Pinpoint the cell where the given text exists, returning its [X, Y] midpoint coordinate. 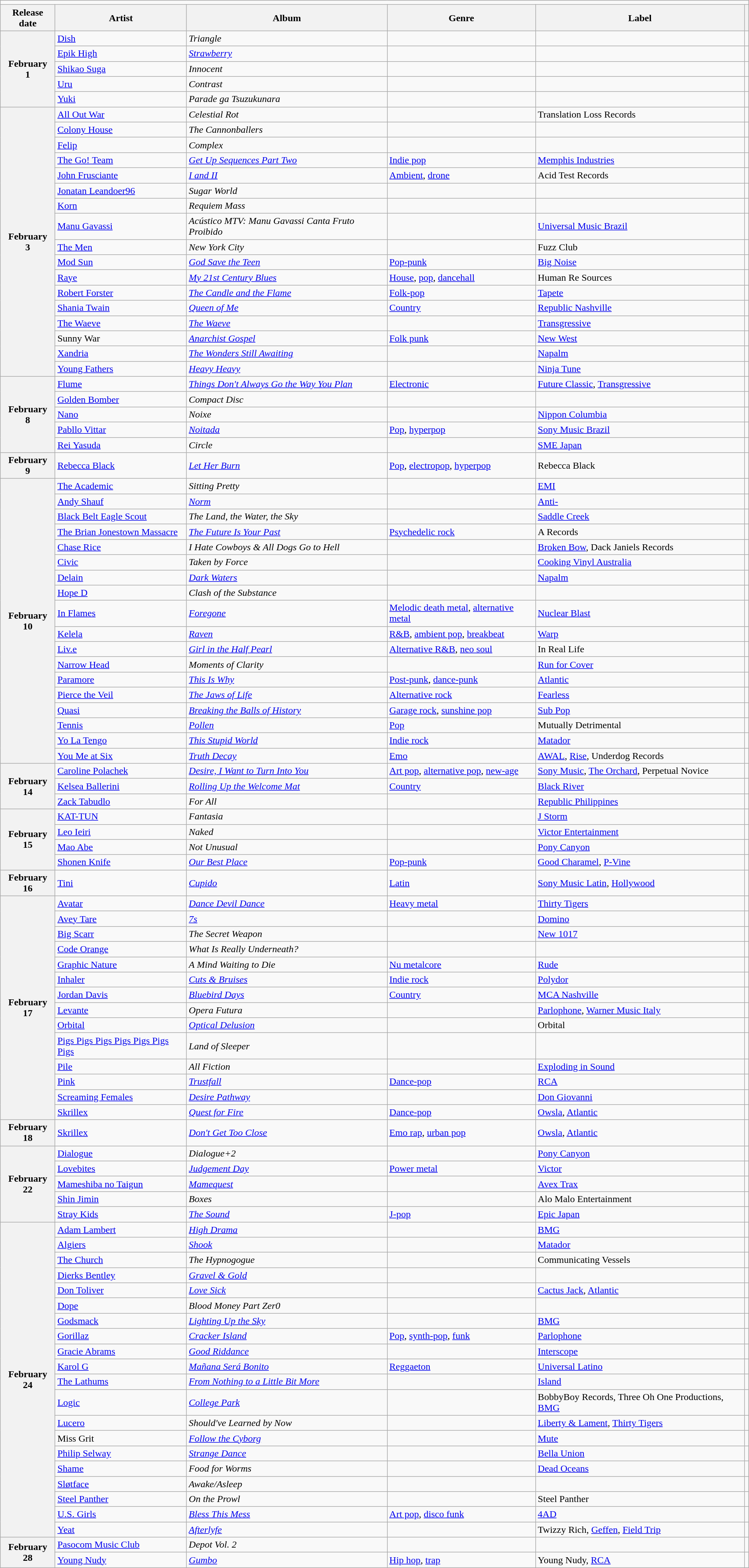
Complex [286, 145]
Alo Malo Entertainment [640, 1199]
Mutually Detrimental [640, 725]
Code Orange [121, 949]
Anti- [640, 501]
Lucero [121, 1423]
Translation Loss Records [640, 114]
Victor [640, 1169]
All Out War [121, 114]
Liberty & Lament, Thirty Tigers [640, 1423]
Manu Gavassi [121, 226]
Kelsea Ballerini [121, 786]
Xandria [121, 354]
A Records [640, 532]
Should've Learned by Now [286, 1423]
The Go! Team [121, 160]
February3 [28, 242]
Naked [286, 832]
The Hypnogogue [286, 1260]
The Lathums [121, 1382]
Contrast [286, 84]
Avey Tare [121, 919]
Strawberry [286, 54]
Epic Japan [640, 1214]
Saddle Creek [640, 517]
Emo rap, urban pop [462, 1133]
Art pop, disco funk [462, 1514]
Civic [121, 562]
Depot Vol. 2 [286, 1545]
Graphic Nature [121, 964]
Kelela [121, 634]
Golden Bomber [121, 399]
AWAL, Rise, Underdog Records [640, 756]
Universal Latino [640, 1366]
Run for Cover [640, 664]
Genre [462, 18]
I and II [286, 175]
February9 [28, 465]
Clash of the Substance [286, 593]
Don't Get Too Close [286, 1133]
Celestial Rot [286, 114]
KAT-TUN [121, 817]
Judgement Day [286, 1169]
Moments of Clarity [286, 664]
Caroline Polachek [121, 771]
Optical Delusion [286, 1025]
New West [640, 338]
Noixe [286, 414]
Sløtface [121, 1484]
Nano [121, 414]
Flume [121, 384]
Quest for Fire [286, 1112]
Black River [640, 786]
Atlantic [640, 679]
Release date [28, 18]
Algiers [121, 1245]
Emo [462, 756]
Avex Trax [640, 1184]
Leo Ieiri [121, 832]
Sunny War [121, 338]
House, pop, dancehall [462, 278]
College Park [286, 1402]
The Secret Weapon [286, 934]
Mamequest [286, 1184]
Raye [121, 278]
Post-punk, dance-punk [462, 679]
February18 [28, 1133]
February24 [28, 1380]
Acid Test Records [640, 175]
Big Noise [640, 262]
Quasi [121, 710]
Young Fathers [121, 369]
The Wonders Still Awaiting [286, 354]
The Men [121, 247]
Gumbo [286, 1560]
Foregone [286, 613]
Bluebird Days [286, 995]
Strange Dance [286, 1453]
Cuts & Bruises [286, 980]
Tini [121, 883]
Heavy Heavy [286, 369]
The Church [121, 1260]
Lovebites [121, 1169]
February1 [28, 69]
Cracker Island [286, 1336]
Rei Yasuda [121, 445]
February14 [28, 786]
Dope [121, 1306]
The Cannonballers [286, 130]
Electronic [462, 384]
Queen of Me [286, 308]
Land of Sleeper [286, 1046]
Cupido [286, 883]
Memphis Industries [640, 160]
Black Belt Eagle Scout [121, 517]
What Is Really Underneath? [286, 949]
Bless This Mess [286, 1514]
In Real Life [640, 649]
Good Riddance [286, 1351]
Screaming Females [121, 1097]
Philip Selway [121, 1453]
Bella Union [640, 1453]
Dish [121, 38]
New 1017 [640, 934]
Parade ga Tsuzukunara [286, 99]
Karol G [121, 1366]
New York City [286, 247]
Robert Forster [121, 293]
Broken Bow, Dack Janiels Records [640, 547]
Stray Kids [121, 1214]
Jordan Davis [121, 995]
Adam Lambert [121, 1230]
Domino [640, 919]
Tennis [121, 725]
Raven [286, 634]
Ninja Tune [640, 369]
Victor Entertainment [640, 832]
Awake/Asleep [286, 1484]
John Frusciante [121, 175]
Pabllo Vittar [121, 429]
Gorillaz [121, 1336]
Republic Philippines [640, 801]
Liv.e [121, 649]
Tapete [640, 293]
Album [286, 18]
Truth Decay [286, 756]
Our Best Place [286, 862]
Noitada [286, 429]
Uru [121, 84]
Interscope [640, 1351]
Dead Oceans [640, 1468]
Fuzz Club [640, 247]
Norm [286, 501]
Pasocom Music Club [121, 1545]
Psychedelic rock [462, 532]
The Jaws of Life [286, 695]
This Is Why [286, 679]
Levante [121, 1010]
Pop, electropop, hyperpop [462, 465]
A Mind Waiting to Die [286, 964]
February15 [28, 839]
Shania Twain [121, 308]
Young Nudy [121, 1560]
Garage rock, sunshine pop [462, 710]
Shin Jimin [121, 1199]
MCA Nashville [640, 995]
Dark Waters [286, 577]
Colony House [121, 130]
Future Classic, Transgressive [640, 384]
Pierce the Veil [121, 695]
Girl in the Half Pearl [286, 649]
Transgressive [640, 323]
Opera Futura [286, 1010]
Cactus Jack, Atlantic [640, 1290]
February22 [28, 1184]
Korn [121, 206]
Let Her Burn [286, 465]
Alternative R&B, neo soul [462, 649]
February8 [28, 414]
Don Giovanni [640, 1097]
Desire, I Want to Turn Into You [286, 771]
Get Up Sequences Part Two [286, 160]
Sony Music Latin, Hollywood [640, 883]
Sub Pop [640, 710]
February28 [28, 1552]
Sitting Pretty [286, 486]
Pigs Pigs Pigs Pigs Pigs Pigs Pigs [121, 1046]
Mameshiba no Taigun [121, 1184]
Shook [286, 1245]
Don Toliver [121, 1290]
Things Don't Always Go the Way You Plan [286, 384]
Boxes [286, 1199]
Pink [121, 1082]
Fearless [640, 695]
For All [286, 801]
Hip hop, trap [462, 1560]
On the Prowl [286, 1499]
4AD [640, 1514]
Nippon Columbia [640, 414]
Breaking the Balls of History [286, 710]
Folk-pop [462, 293]
Dance Devil Dance [286, 903]
Mod Sun [121, 262]
Gravel & Gold [286, 1275]
Circle [286, 445]
Triangle [286, 38]
Thirty Tigers [640, 903]
Yo La Tengo [121, 741]
You Me at Six [121, 756]
Warp [640, 634]
In Flames [121, 613]
Hope D [121, 593]
Melodic death metal, alternative metal [462, 613]
Shonen Knife [121, 862]
Compact Disc [286, 399]
The Land, the Water, the Sky [286, 517]
Lighting Up the Sky [286, 1321]
7s [286, 919]
Parlophone, Warner Music Italy [640, 1010]
This Stupid World [286, 741]
Pile [121, 1067]
Dialogue+2 [286, 1153]
February16 [28, 883]
Not Unusual [286, 847]
Nu metalcore [462, 964]
Shame [121, 1468]
Twizzy Rich, Geffen, Field Trip [640, 1530]
Avatar [121, 903]
Good Charamel, P-Vine [640, 862]
God Save the Teen [286, 262]
Pop, hyperpop [462, 429]
Indie pop [462, 160]
Communicating Vessels [640, 1260]
Mute [640, 1438]
Mao Abe [121, 847]
My 21st Century Blues [286, 278]
Exploding in Sound [640, 1067]
Follow the Cyborg [286, 1438]
Food for Worms [286, 1468]
Art pop, alternative pop, new-age [462, 771]
SME Japan [640, 445]
Afterlyfe [286, 1530]
Taken by Force [286, 562]
Ambient, drone [462, 175]
J Storm [640, 817]
The Brian Jonestown Massacre [121, 532]
Island [640, 1382]
Parlophone [640, 1336]
Yeat [121, 1530]
Artist [121, 18]
Narrow Head [121, 664]
Alternative rock [462, 695]
Dialogue [121, 1153]
Gracie Abrams [121, 1351]
J-pop [462, 1214]
Yuki [121, 99]
From Nothing to a Little Bit More [286, 1382]
Sony Music, The Orchard, Perpetual Novice [640, 771]
Cooking Vinyl Australia [640, 562]
Big Scarr [121, 934]
Polydor [640, 980]
Delain [121, 577]
I Hate Cowboys & All Dogs Go to Hell [286, 547]
Folk punk [462, 338]
Innocent [286, 69]
Inhaler [121, 980]
Love Sick [286, 1290]
Universal Music Brazil [640, 226]
Zack Tabudlo [121, 801]
Mañana Será Bonito [286, 1366]
Heavy metal [462, 903]
Dierks Bentley [121, 1275]
All Fiction [286, 1067]
Miss Grit [121, 1438]
R&B, ambient pop, breakbeat [462, 634]
Logic [121, 1402]
The Candle and the Flame [286, 293]
Power metal [462, 1169]
The Future Is Your Past [286, 532]
High Drama [286, 1230]
Desire Pathway [286, 1097]
Blood Money Part Zer0 [286, 1306]
Human Re Sources [640, 278]
U.S. Girls [121, 1514]
Young Nudy, RCA [640, 1560]
Trustfall [286, 1082]
EMI [640, 486]
Anarchist Gospel [286, 338]
Requiem Mass [286, 206]
Pop [462, 725]
Pollen [286, 725]
Republic Nashville [640, 308]
Pop, synth-pop, funk [462, 1336]
Latin [462, 883]
Fantasia [286, 817]
Felip [121, 145]
BobbyBoy Records, Three Oh One Productions, BMG [640, 1402]
Jonatan Leandoer96 [121, 191]
Reggaeton [462, 1366]
Paramore [121, 679]
Acústico MTV: Manu Gavassi Canta Fruto Proibido [286, 226]
Andy Shauf [121, 501]
Epik High [121, 54]
Godsmack [121, 1321]
RCA [640, 1082]
February10 [28, 621]
Nuclear Blast [640, 613]
The Academic [121, 486]
Rude [640, 964]
Sugar World [286, 191]
Sony Music Brazil [640, 429]
Rolling Up the Welcome Mat [286, 786]
The Sound [286, 1214]
Shikao Suga [121, 69]
Chase Rice [121, 547]
February17 [28, 1008]
Label [640, 18]
